Find where the given text appears and provide that cell's center as [x, y] coordinate. 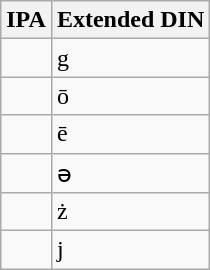
IPA [26, 20]
ə [130, 173]
ż [130, 212]
Extended DIN [130, 20]
j [130, 250]
g [130, 58]
ō [130, 96]
ē [130, 134]
